Determine the (X, Y) coordinate at the center of the cell enclosing the given text.  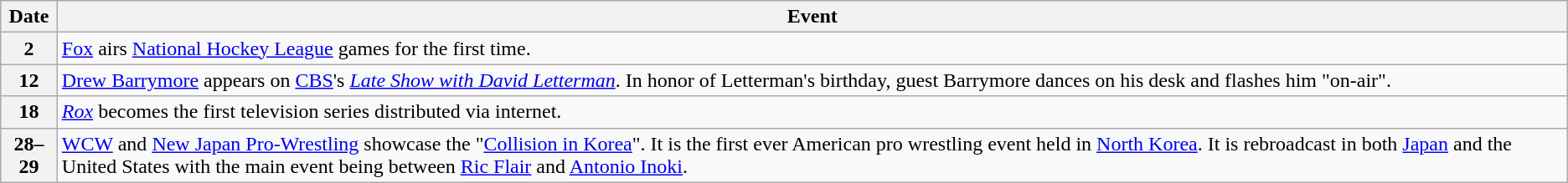
Date (29, 17)
Rox becomes the first television series distributed via internet. (812, 112)
18 (29, 112)
12 (29, 80)
28–29 (29, 155)
Event (812, 17)
2 (29, 48)
Fox airs National Hockey League games for the first time. (812, 48)
